Detect which cell encompasses the target text, then output its [x, y] center coordinate. 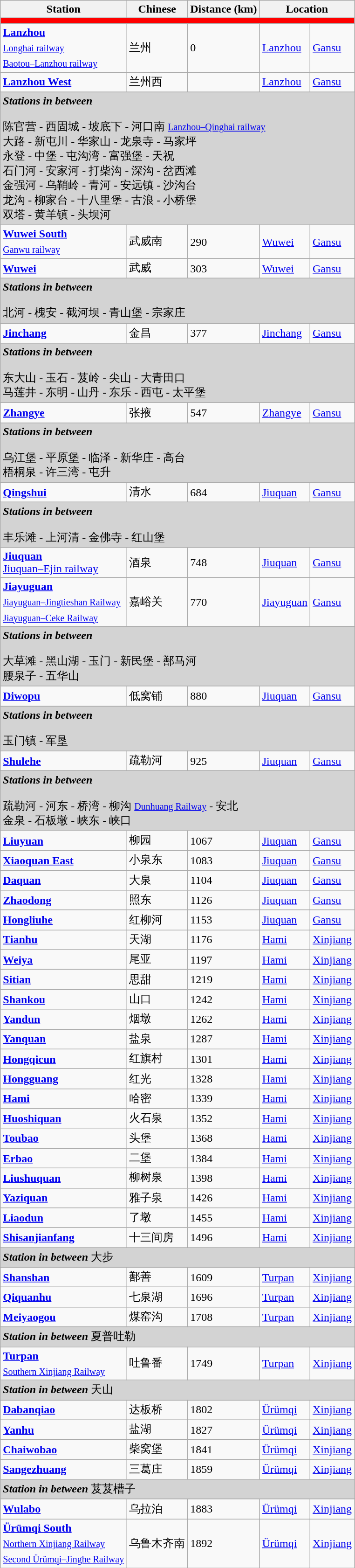
哈密 [157, 1099]
红光 [157, 1079]
Yanquan [63, 1039]
1067 [224, 840]
Wuwei SouthGanwu railway [63, 242]
1083 [224, 861]
Yandun [63, 1020]
1287 [224, 1039]
Station [63, 9]
Shanshan [63, 1277]
1398 [224, 1178]
Shisanjianfang [63, 1238]
Chaiwobao [63, 1450]
1126 [224, 900]
Qiquanhu [63, 1297]
1455 [224, 1218]
1384 [224, 1159]
JiayuguanJiayuguan–Jingtieshan RailwayJiayuguan–Ceke Railway [63, 603]
Hongqicun [63, 1059]
1352 [224, 1118]
Shulehe [63, 761]
Dabanqiao [63, 1410]
煤窑沟 [157, 1317]
1892 [224, 1544]
1883 [224, 1509]
Jiayuguan [285, 603]
1104 [224, 881]
盐湖 [157, 1430]
LanzhouLonghai railwayBaotou–Lanzhou railway [63, 48]
十三间房 [157, 1238]
Xiaoquan East [63, 861]
748 [224, 562]
1609 [224, 1277]
Liuyuan [63, 840]
1827 [224, 1430]
1368 [224, 1138]
1696 [224, 1297]
Weiya [63, 960]
1496 [224, 1238]
Stations in between玉门镇 - 军垦 [177, 728]
Station in between 大步 [177, 1257]
红柳河 [157, 920]
Shankou [63, 999]
鄯善 [157, 1277]
Station in between 天山 [177, 1390]
酒泉 [157, 562]
二堡 [157, 1159]
盐泉 [157, 1039]
乌鲁木齐南 [157, 1544]
思甜 [157, 979]
Stations in between丰乐滩 - 上河清 - 金佛寺 - 红山堡 [177, 525]
Erbao [63, 1159]
1339 [224, 1099]
547 [224, 413]
290 [224, 242]
金昌 [157, 333]
大泉 [157, 881]
头堡 [157, 1138]
兰州西 [157, 82]
清水 [157, 493]
疏勒河 [157, 761]
Meiyaogou [63, 1317]
雅子泉 [157, 1198]
红旗村 [157, 1059]
柳树泉 [157, 1178]
1301 [224, 1059]
1802 [224, 1410]
1153 [224, 920]
Station in between 芨芨槽子 [177, 1490]
1219 [224, 979]
Ürümqi SouthNorthern Xinjiang RailwaySecond Ürümqi–Jinghe Railway [63, 1544]
Location [307, 9]
武威南 [157, 242]
Zhaodong [63, 900]
1328 [224, 1079]
Distance (km) [224, 9]
1749 [224, 1364]
Liaodun [63, 1218]
1859 [224, 1469]
Huoshiquan [63, 1118]
Hongliuhe [63, 920]
Toubao [63, 1138]
Lanzhou West [63, 82]
火石泉 [157, 1118]
770 [224, 603]
烟墩 [157, 1020]
武威 [157, 269]
Stations in between乌江堡 - 平原堡 - 临泽 - 新华庄 - 高台 梧桐泉 - 许三湾 - 屯升 [177, 452]
Diwopu [63, 696]
Qingshui [63, 493]
柴窝堡 [157, 1450]
Stations in between北河 - 槐安 - 截河坝 - 青山堡 - 宗家庄 [177, 301]
1242 [224, 999]
377 [224, 333]
1841 [224, 1450]
925 [224, 761]
684 [224, 493]
TurpanSouthern Xinjiang Railway [63, 1364]
Sitian [63, 979]
Stations in between疏勒河 - 河东 - 桥湾 - 柳沟 Dunhuang Railway - 安北 金泉 - 石板墩 - 峡东 - 峡口 [177, 801]
天湖 [157, 940]
Wulabo [63, 1509]
1197 [224, 960]
Hongguang [63, 1079]
嘉峪关 [157, 603]
Tianhu [63, 940]
Sangezhuang [63, 1469]
1176 [224, 940]
Yanhu [63, 1430]
兰州 [157, 48]
小泉东 [157, 861]
1426 [224, 1198]
Chinese [157, 9]
三葛庄 [157, 1469]
照东 [157, 900]
Station in between 夏普吐勒 [177, 1337]
Yaziquan [63, 1198]
0 [224, 48]
低窝铺 [157, 696]
尾亚 [157, 960]
1708 [224, 1317]
Liushuquan [63, 1178]
303 [224, 269]
吐鲁番 [157, 1364]
张掖 [157, 413]
了墩 [157, 1218]
1262 [224, 1020]
山口 [157, 999]
柳园 [157, 840]
达板桥 [157, 1410]
Stations in between大草滩 - 黑山湖 - 玉门 - 新民堡 - 鄯马河 腰泉子 - 五华山 [177, 656]
七泉湖 [157, 1297]
乌拉泊 [157, 1509]
Daquan [63, 881]
880 [224, 696]
JiuquanJiuquan–Ejin railway [63, 562]
Stations in between东大山 - 玉石 - 芨岭 - 尖山 - 大青田口 马莲井 - 东明 - 山丹 - 东乐 - 西屯 - 太平堡 [177, 373]
